Detect which cell encompasses the target text, then output its (X, Y) center coordinate. 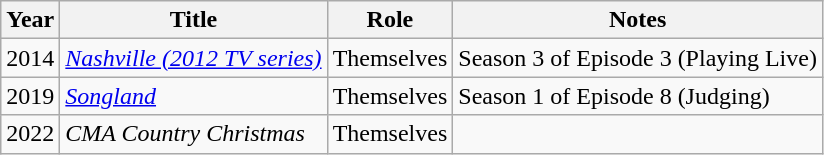
2019 (30, 96)
Role (390, 20)
Year (30, 20)
2022 (30, 134)
Songland (194, 96)
2014 (30, 58)
Nashville (2012 TV series) (194, 58)
Notes (638, 20)
CMA Country Christmas (194, 134)
Season 1 of Episode 8 (Judging) (638, 96)
Season 3 of Episode 3 (Playing Live) (638, 58)
Title (194, 20)
